Scan for the cell matching the given text and deliver its (x, y) coordinate at center. 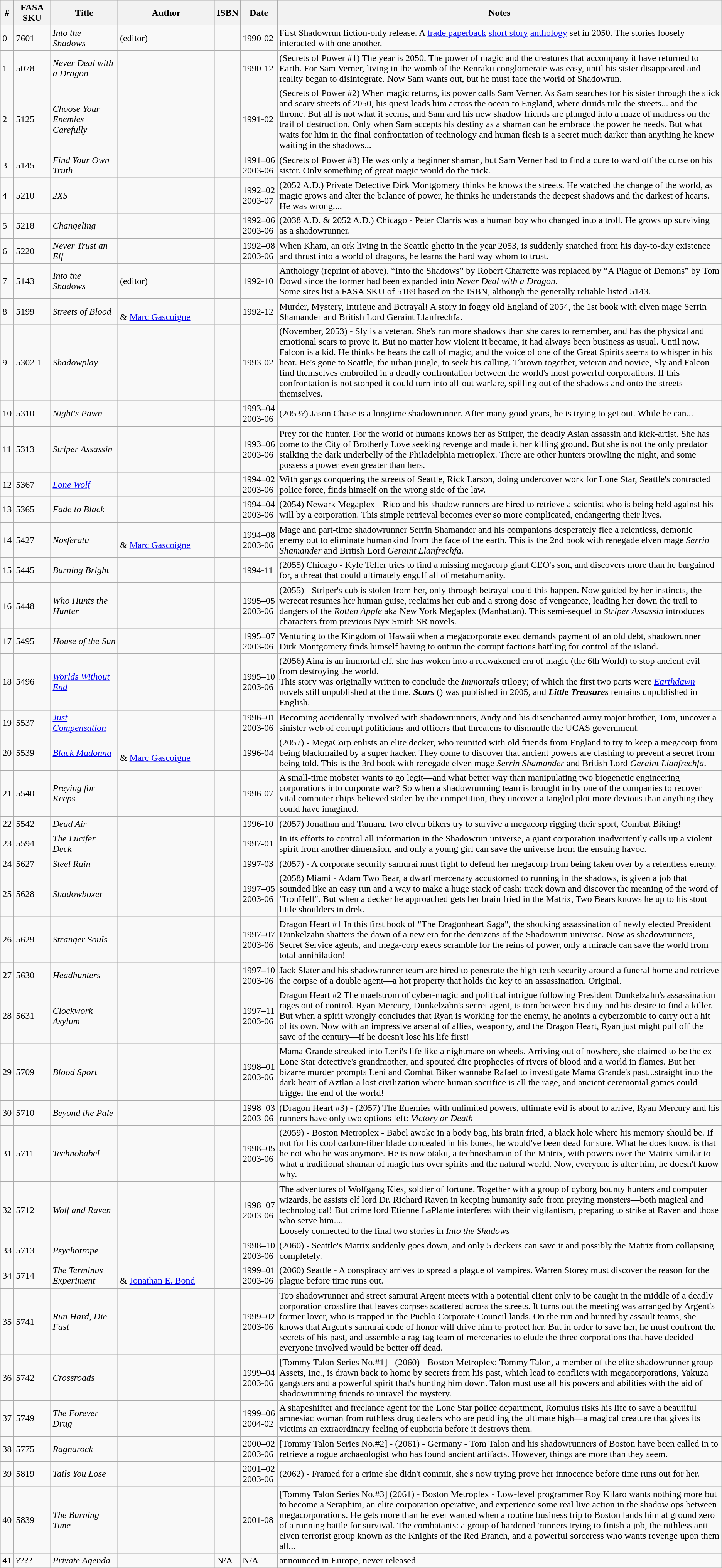
The Lucifer Deck (84, 843)
Dead Air (84, 824)
5627 (32, 863)
2 (7, 119)
1997–052003-06 (259, 893)
1992–082003-06 (259, 251)
The Forever Drug (84, 1418)
1997-01 (259, 843)
Ragnarock (84, 1449)
The Burning Time (84, 1519)
1996-07 (259, 793)
5819 (32, 1474)
1997–072003-06 (259, 940)
1998–012003-06 (259, 1072)
5445 (32, 570)
1999–012003-06 (259, 1276)
5143 (32, 281)
18 (7, 682)
5628 (32, 893)
5367 (32, 485)
7601 (32, 38)
1992–022003-07 (259, 195)
1998–052003-06 (259, 1154)
5714 (32, 1276)
5 (7, 226)
1999–062004-02 (259, 1418)
5496 (32, 682)
Fade to Black (84, 510)
Striper Assassin (84, 449)
Clockwork Asylum (84, 1016)
5302-1 (32, 362)
5630 (32, 975)
5741 (32, 1321)
24 (7, 863)
1994–022003-06 (259, 485)
1993–042003-06 (259, 413)
Streets of Blood (84, 311)
7 (7, 281)
1990-02 (259, 38)
(2053?) Jason Chase is a longtime shadowrunner. After many good years, he is trying to get out. While he can... (500, 413)
5631 (32, 1016)
1992-12 (259, 311)
# (7, 13)
Nosferatu (84, 540)
29 (7, 1072)
5710 (32, 1113)
Night's Pawn (84, 413)
26 (7, 940)
Private Agenda (84, 1560)
6 (7, 251)
5749 (32, 1418)
1996-04 (259, 753)
9 (7, 362)
5709 (32, 1072)
1998–032003-06 (259, 1113)
15 (7, 570)
5713 (32, 1250)
22 (7, 824)
13 (7, 510)
1998–102003-06 (259, 1250)
1991–062003-06 (259, 165)
Black Madonna (84, 753)
5742 (32, 1378)
5078 (32, 68)
1994-11 (259, 570)
1997-03 (259, 863)
2000–022003-06 (259, 1449)
???? (32, 1560)
5539 (32, 753)
First Shadowrun fiction-only release. A trade paperback short story anthology set in 2050. The stories loosely interacted with one another. (500, 38)
Never Trust an Elf (84, 251)
1994–042003-06 (259, 510)
28 (7, 1016)
1999–042003-06 (259, 1378)
Author (166, 13)
(2057) - A corporate security samurai must fight to defend her megacorp from being taken over by a relentless enemy. (500, 863)
Technobabel (84, 1154)
(2057) Jonathan and Tamara, two elven bikers try to survive a megacorp rigging their sport, Combat Biking! (500, 824)
1 (7, 68)
1996–012003-06 (259, 722)
1992-10 (259, 281)
5210 (32, 195)
Preying for Keeps (84, 793)
1992–062003-06 (259, 226)
4 (7, 195)
31 (7, 1154)
2001-08 (259, 1519)
5427 (32, 540)
20 (7, 753)
Choose Your Enemies Carefully (84, 119)
5540 (32, 793)
Title (84, 13)
21 (7, 793)
Crossroads (84, 1378)
5218 (32, 226)
34 (7, 1276)
(2060) Seattle - A conspiracy arrives to spread a plague of vampires. Warren Storey must discover the reason for the plague before time runs out. (500, 1276)
1994–082003-06 (259, 540)
1997–102003-06 (259, 975)
5365 (32, 510)
1993-02 (259, 362)
Run Hard, Die Fast (84, 1321)
1998–072003-06 (259, 1210)
Just Compensation (84, 722)
Stranger Souls (84, 940)
FASASKU (32, 13)
5199 (32, 311)
5495 (32, 641)
announced in Europe, never released (500, 1560)
17 (7, 641)
5125 (32, 119)
32 (7, 1210)
2001–022003-06 (259, 1474)
Shadowplay (84, 362)
Wolf and Raven (84, 1210)
36 (7, 1378)
35 (7, 1321)
5310 (32, 413)
5145 (32, 165)
16 (7, 606)
(2060) - Seattle's Matrix suddenly goes down, and only 5 deckers can save it and possibly the Matrix from collapsing completely. (500, 1250)
1990-12 (259, 68)
40 (7, 1519)
Date (259, 13)
The Terminus Experiment (84, 1276)
37 (7, 1418)
5712 (32, 1210)
23 (7, 843)
3 (7, 165)
5629 (32, 940)
1991-02 (259, 119)
House of the Sun (84, 641)
5711 (32, 1154)
27 (7, 975)
1995–072003-06 (259, 641)
1995–052003-06 (259, 606)
5220 (32, 251)
Tails You Lose (84, 1474)
30 (7, 1113)
5839 (32, 1519)
Worlds Without End (84, 682)
Who Hunts the Hunter (84, 606)
33 (7, 1250)
14 (7, 540)
12 (7, 485)
Find Your Own Truth (84, 165)
Burning Bright (84, 570)
5448 (32, 606)
Beyond the Pale (84, 1113)
38 (7, 1449)
Notes (500, 13)
Steel Rain (84, 863)
5594 (32, 843)
1993–062003-06 (259, 449)
10 (7, 413)
25 (7, 893)
8 (7, 311)
1999–022003-06 (259, 1321)
(2062) - Framed for a crime she didn't commit, she's now trying prove her innocence before time runs out for her. (500, 1474)
0 (7, 38)
5537 (32, 722)
& Jonathan E. Bond (166, 1276)
41 (7, 1560)
Shadowboxer (84, 893)
5542 (32, 824)
ISBN (228, 13)
1996-10 (259, 824)
39 (7, 1474)
1995–102003-06 (259, 682)
Blood Sport (84, 1072)
1997–112003-06 (259, 1016)
11 (7, 449)
19 (7, 722)
5775 (32, 1449)
5313 (32, 449)
(2038 A.D. & 2052 A.D.) Chicago - Peter Clarris was a human boy who changed into a troll. He grows up surviving as a shadowrunner. (500, 226)
Never Deal with a Dragon (84, 68)
Lone Wolf (84, 485)
Psychotrope (84, 1250)
Changeling (84, 226)
2XS (84, 195)
Headhunters (84, 975)
